Provide the (X, Y) coordinate of the cell's center where the given text is located.  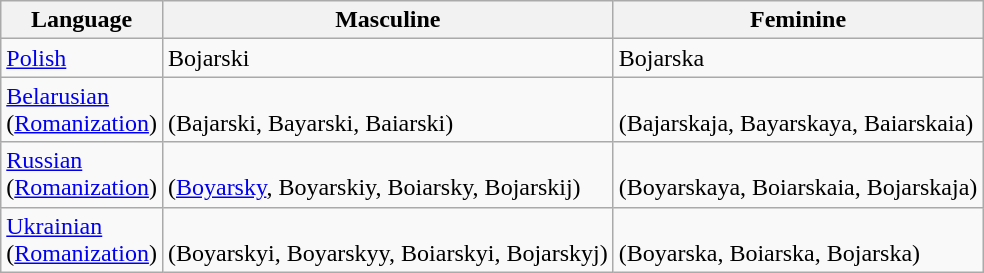
Language (82, 20)
(Bajarski, Bayarski, Baiarski) (388, 110)
(Boyarsky, Boyarskiy, Boiarsky, Bojarskij) (388, 174)
(Boyarska, Boiarska, Bojarska) (798, 240)
(Boyarskyi, Boyarskyy, Boiarskyi, Bojarskyj) (388, 240)
Masculine (388, 20)
Feminine (798, 20)
Belarusian (Romanization) (82, 110)
(Boyarskaya, Boiarskaia, Bojarskaja) (798, 174)
Bojarski (388, 58)
(Bajarskaja, Bayarskaya, Baiarskaia) (798, 110)
Polish (82, 58)
Bojarska (798, 58)
Russian (Romanization) (82, 174)
Ukrainian (Romanization) (82, 240)
